Identify which cell holds the provided text, then report its [x, y] central coordinate. 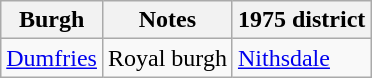
Notes [167, 20]
Burgh [52, 20]
Nithsdale [301, 58]
Dumfries [52, 58]
Royal burgh [167, 58]
1975 district [301, 20]
